Extract the [X, Y] coordinate from the center of the cell holding the provided text.  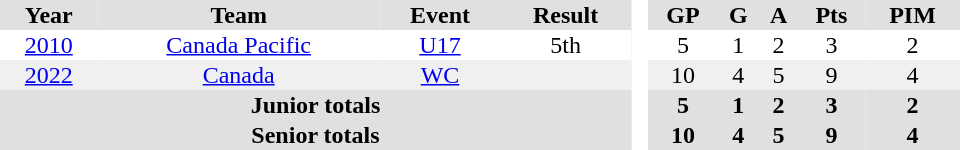
Senior totals [316, 135]
Result [566, 15]
2010 [49, 45]
GP [682, 15]
2022 [49, 75]
A [778, 15]
5th [566, 45]
G [738, 15]
Pts [832, 15]
PIM [912, 15]
Year [49, 15]
WC [440, 75]
Team [239, 15]
Event [440, 15]
Canada Pacific [239, 45]
Canada [239, 75]
Junior totals [316, 105]
U17 [440, 45]
